Extract the [x, y] coordinate from the center of the cell holding the provided text.  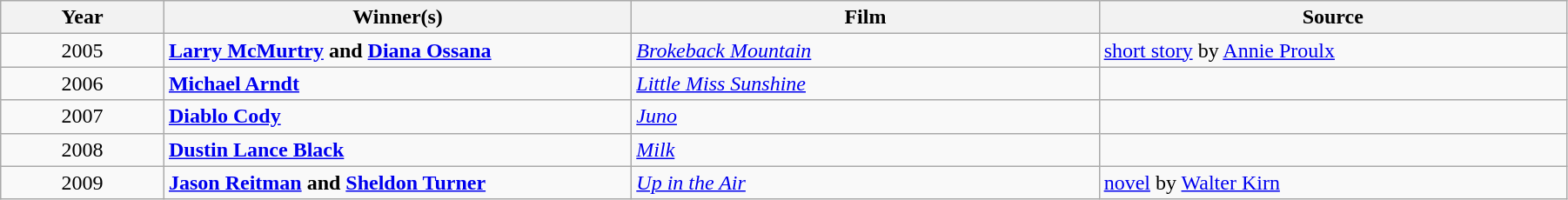
Milk [865, 150]
Winner(s) [397, 17]
Diablo Cody [397, 117]
Jason Reitman and Sheldon Turner [397, 183]
Film [865, 17]
Juno [865, 117]
novel by Walter Kirn [1333, 183]
short story by Annie Proulx [1333, 50]
2009 [83, 183]
2008 [83, 150]
Up in the Air [865, 183]
2007 [83, 117]
Brokeback Mountain [865, 50]
Little Miss Sunshine [865, 83]
Source [1333, 17]
Michael Arndt [397, 83]
Larry McMurtry and Diana Ossana [397, 50]
2006 [83, 83]
2005 [83, 50]
Year [83, 17]
Dustin Lance Black [397, 150]
